Capture the cell that displays the provided text and extract its [x, y] central coordinate. 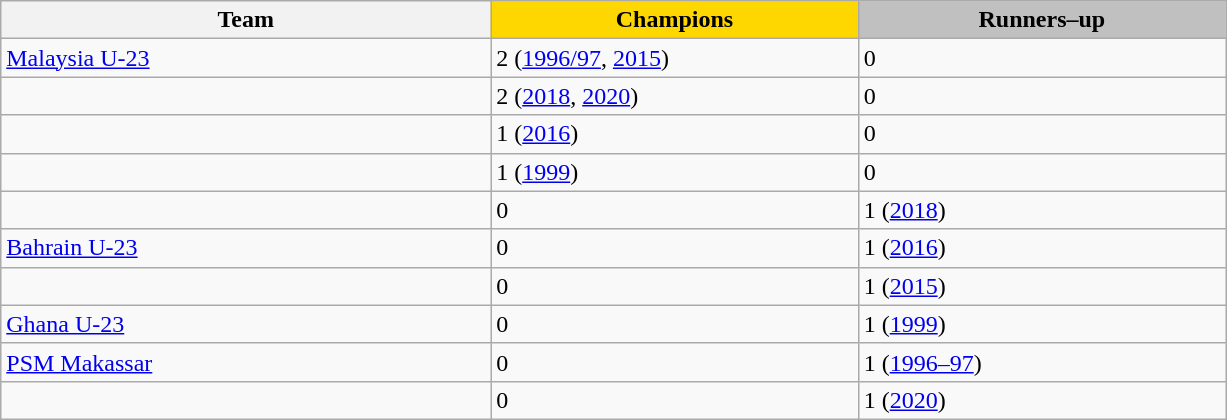
PSM Makassar [246, 362]
1 (2020) [1042, 400]
Team [246, 20]
2 (1996/97, 2015) [674, 58]
1 (2018) [1042, 210]
Malaysia U-23 [246, 58]
1 (2015) [1042, 286]
Champions [674, 20]
Bahrain U-23 [246, 248]
Runners–up [1042, 20]
1 (1996–97) [1042, 362]
Ghana U-23 [246, 324]
2 (2018, 2020) [674, 96]
